Output the [X, Y] coordinate of the center of the cell containing the given text.  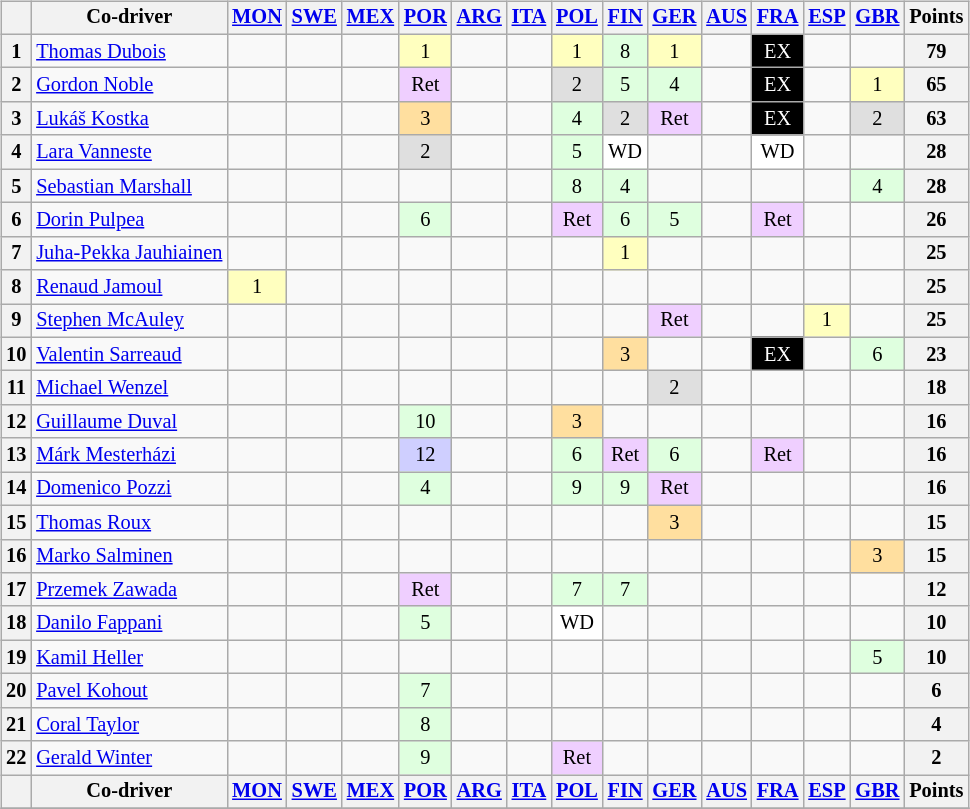
Thomas Dubois [129, 51]
Danilo Fappani [129, 623]
Domenico Pozzi [129, 489]
Dorin Pulpea [129, 220]
Pavel Kohout [129, 691]
20 [16, 691]
Marko Salminen [129, 556]
63 [936, 119]
Coral Taylor [129, 724]
Gordon Noble [129, 85]
14 [16, 489]
Lukáš Kostka [129, 119]
Przemek Zawada [129, 590]
23 [936, 354]
Gerald Winter [129, 758]
17 [16, 590]
26 [936, 220]
11 [16, 388]
Guillaume Duval [129, 422]
Márk Mesterházi [129, 455]
Michael Wenzel [129, 388]
Juha-Pekka Jauhiainen [129, 253]
21 [16, 724]
Thomas Roux [129, 522]
Kamil Heller [129, 657]
13 [16, 455]
Valentin Sarreaud [129, 354]
19 [16, 657]
Sebastian Marshall [129, 186]
79 [936, 51]
Stephen McAuley [129, 321]
22 [16, 758]
Renaud Jamoul [129, 287]
65 [936, 85]
Lara Vanneste [129, 152]
